Return the (x, y) coordinate for the center point of the cell that contains the specified text.  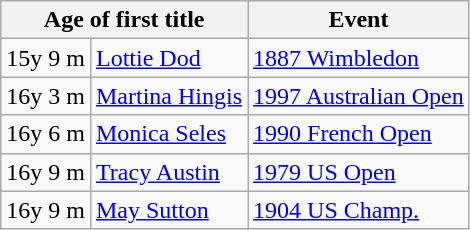
1997 Australian Open (359, 96)
Monica Seles (168, 134)
Age of first title (124, 20)
Event (359, 20)
May Sutton (168, 210)
Tracy Austin (168, 172)
1904 US Champ. (359, 210)
1979 US Open (359, 172)
Lottie Dod (168, 58)
Martina Hingis (168, 96)
1990 French Open (359, 134)
16y 6 m (46, 134)
16y 3 m (46, 96)
1887 Wimbledon (359, 58)
15y 9 m (46, 58)
